Pinpoint the cell where the given text exists, returning its [X, Y] midpoint coordinate. 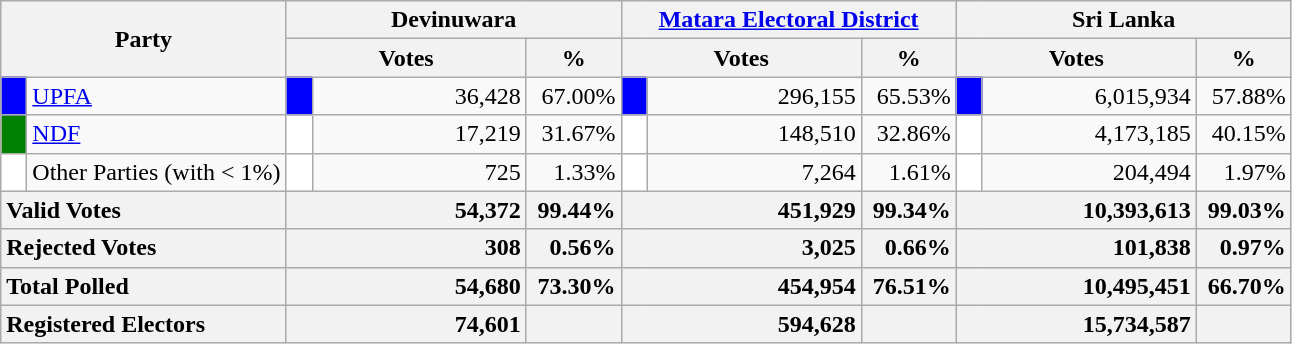
Other Parties (with < 1%) [156, 172]
NDF [156, 134]
99.03% [1244, 210]
454,954 [741, 286]
Rejected Votes [144, 248]
4,173,185 [1089, 134]
0.97% [1244, 248]
54,680 [406, 286]
57.88% [1244, 96]
308 [406, 248]
Total Polled [144, 286]
99.34% [908, 210]
31.67% [574, 134]
6,015,934 [1089, 96]
15,734,587 [1076, 324]
594,628 [741, 324]
10,393,613 [1076, 210]
3,025 [741, 248]
Sri Lanka [1124, 20]
54,372 [406, 210]
Matara Electoral District [788, 20]
67.00% [574, 96]
32.86% [908, 134]
65.53% [908, 96]
Devinuwara [454, 20]
296,155 [754, 96]
204,494 [1089, 172]
Valid Votes [144, 210]
40.15% [1244, 134]
73.30% [574, 286]
1.61% [908, 172]
0.66% [908, 248]
99.44% [574, 210]
66.70% [1244, 286]
74,601 [406, 324]
76.51% [908, 286]
0.56% [574, 248]
451,929 [741, 210]
17,219 [419, 134]
Party [144, 39]
148,510 [754, 134]
101,838 [1076, 248]
36,428 [419, 96]
7,264 [754, 172]
1.97% [1244, 172]
UPFA [156, 96]
1.33% [574, 172]
10,495,451 [1076, 286]
Registered Electors [144, 324]
725 [419, 172]
